Capture the cell that displays the provided text and extract its (X, Y) central coordinate. 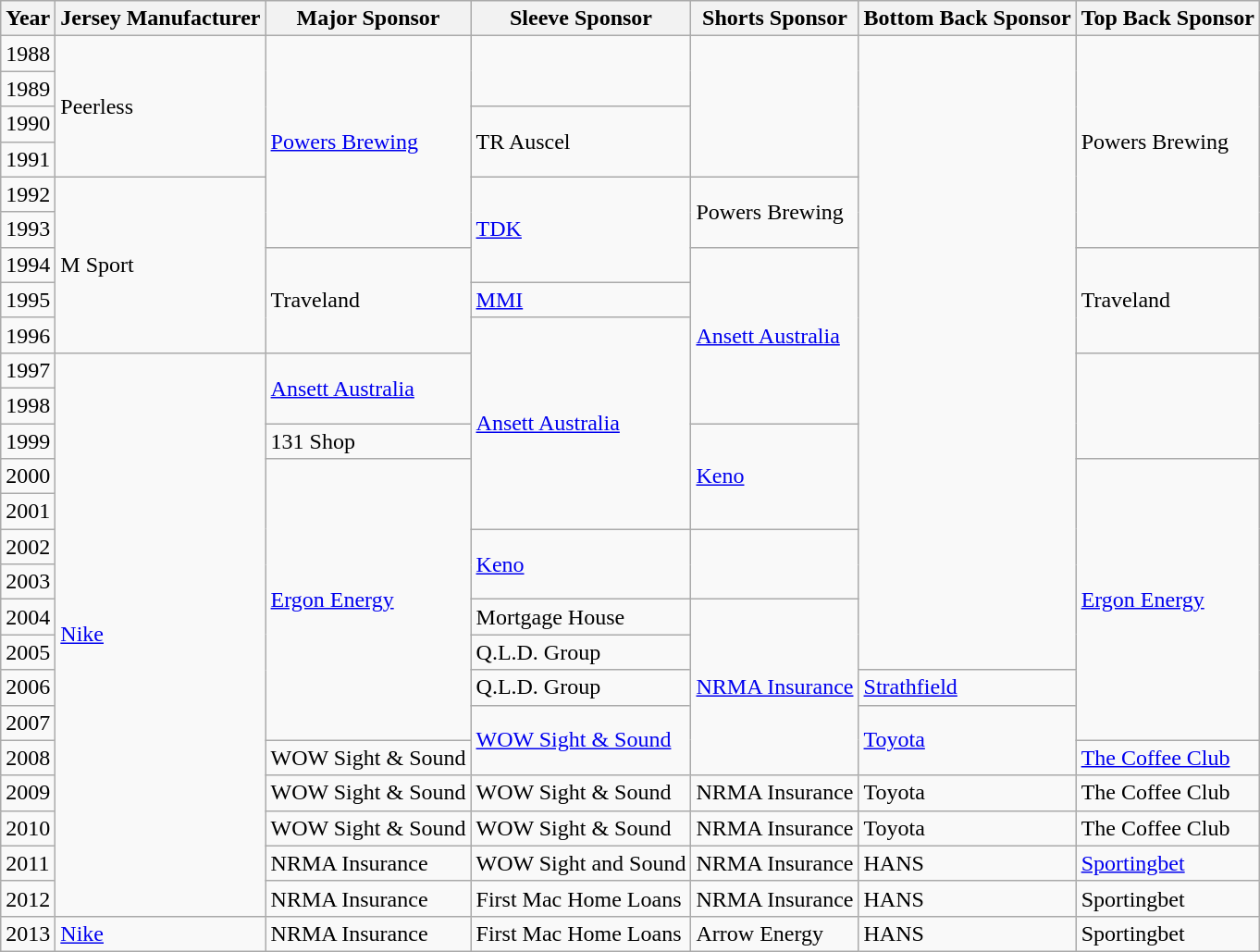
1988 (28, 54)
Sleeve Sponsor (581, 19)
Major Sponsor (368, 19)
M Sport (161, 265)
2001 (28, 512)
1992 (28, 194)
Jersey Manufacturer (161, 19)
Peerless (161, 106)
TR Auscel (581, 142)
1998 (28, 405)
1990 (28, 124)
Arrow Energy (775, 933)
1991 (28, 159)
TDK (581, 229)
MMI (581, 300)
2005 (28, 652)
1994 (28, 265)
2007 (28, 723)
2004 (28, 617)
Year (28, 19)
2011 (28, 863)
2003 (28, 582)
2008 (28, 758)
2013 (28, 933)
Mortgage House (581, 617)
Top Back Sponsor (1167, 19)
131 Shop (368, 441)
1999 (28, 441)
1989 (28, 89)
2000 (28, 476)
WOW Sight and Sound (581, 863)
2010 (28, 828)
1996 (28, 335)
2002 (28, 547)
2009 (28, 793)
1995 (28, 300)
Shorts Sponsor (775, 19)
2012 (28, 898)
Strathfield (968, 687)
Bottom Back Sponsor (968, 19)
1993 (28, 229)
2006 (28, 687)
1997 (28, 370)
